Output the (X, Y) coordinate of the center of the cell containing the given text.  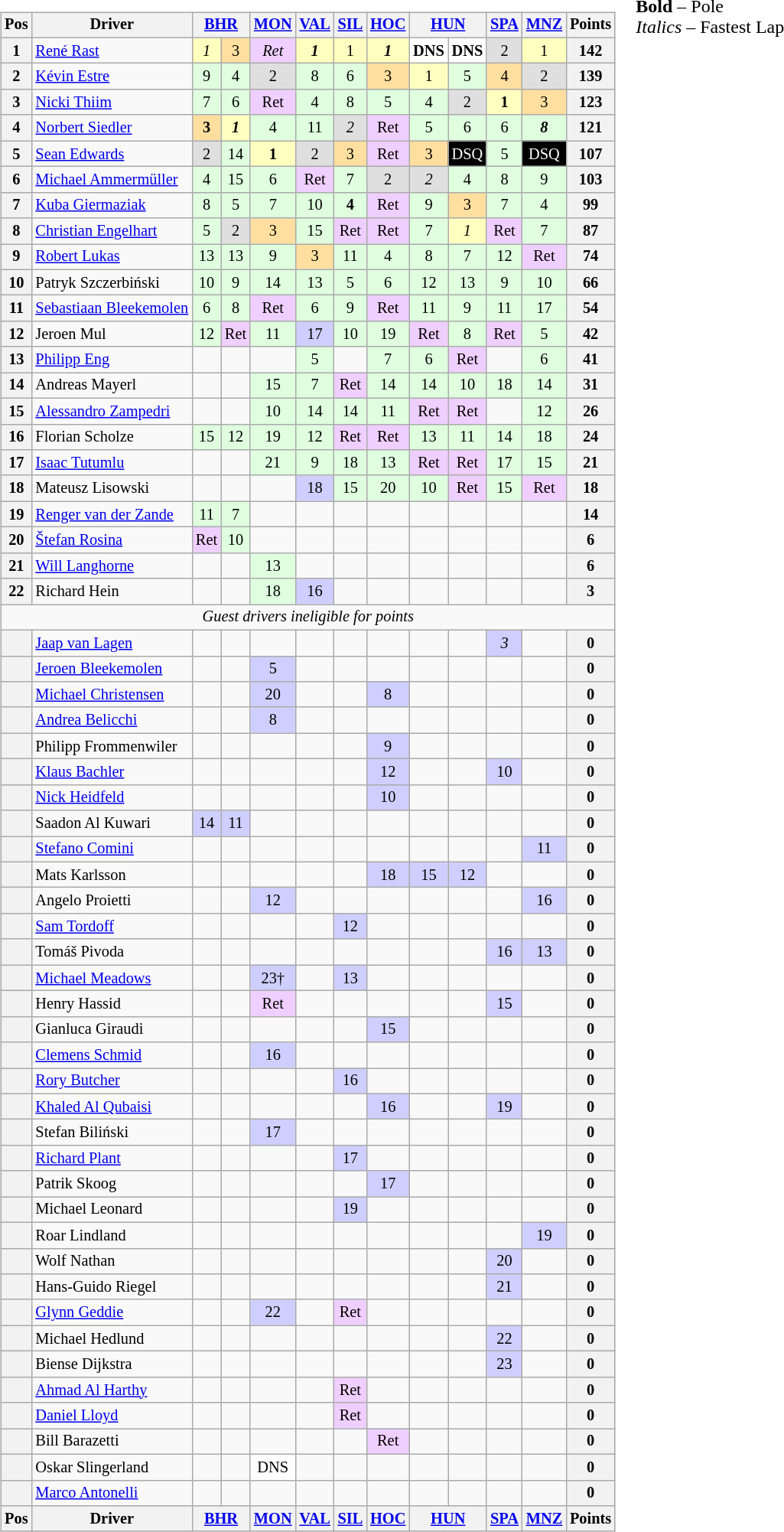
139 (590, 77)
Gianluca Giraudi (112, 1029)
Bill Barazetti (112, 1442)
Guest drivers ineligible for points (307, 618)
Clemens Schmid (112, 1055)
Patryk Szczerbiński (112, 282)
103 (590, 180)
Štefan Rosina (112, 540)
Jaap van Lagen (112, 643)
Sean Edwards (112, 154)
Tomáš Pivoda (112, 952)
Michael Christensen (112, 695)
123 (590, 103)
Roar Lindland (112, 1235)
Mateusz Lisowski (112, 488)
Saadon Al Kuwari (112, 823)
24 (590, 437)
Renger van der Zande (112, 514)
31 (590, 386)
Philipp Frommenwiler (112, 746)
Kévin Estre (112, 77)
Henry Hassid (112, 1004)
Daniel Lloyd (112, 1416)
Alessandro Zampedri (112, 411)
Michael Ammermüller (112, 180)
Will Langhorne (112, 566)
Norbert Siedler (112, 128)
Michael Hedlund (112, 1338)
Nick Heidfeld (112, 797)
Jeroen Mul (112, 334)
Andrea Belicchi (112, 720)
Robert Lukas (112, 257)
Wolf Nathan (112, 1261)
Klaus Bachler (112, 772)
66 (590, 282)
Sebastiaan Bleekemolen (112, 308)
Stefan Biliński (112, 1133)
42 (590, 334)
Philipp Eng (112, 360)
54 (590, 308)
23 (505, 1364)
Stefano Comini (112, 849)
23† (273, 978)
26 (590, 411)
Mats Karlsson (112, 875)
Richard Hein (112, 592)
Rory Butcher (112, 1081)
Jeroen Bleekemolen (112, 669)
Nicki Thiim (112, 103)
Florian Scholze (112, 437)
Glynn Geddie (112, 1312)
74 (590, 257)
Marco Antonelli (112, 1493)
121 (590, 128)
Ahmad Al Harthy (112, 1390)
Oskar Slingerland (112, 1467)
Angelo Proietti (112, 901)
41 (590, 360)
Biense Dijkstra (112, 1364)
Christian Engelhart (112, 231)
Sam Tordoff (112, 927)
87 (590, 231)
Kuba Giermaziak (112, 205)
Andreas Mayerl (112, 386)
Hans-Guido Riegel (112, 1287)
Michael Meadows (112, 978)
Patrik Skoog (112, 1184)
René Rast (112, 51)
107 (590, 154)
Michael Leonard (112, 1210)
Richard Plant (112, 1159)
99 (590, 205)
Khaled Al Qubaisi (112, 1107)
Isaac Tutumlu (112, 463)
142 (590, 51)
